Capture the cell that displays the provided text and extract its [X, Y] central coordinate. 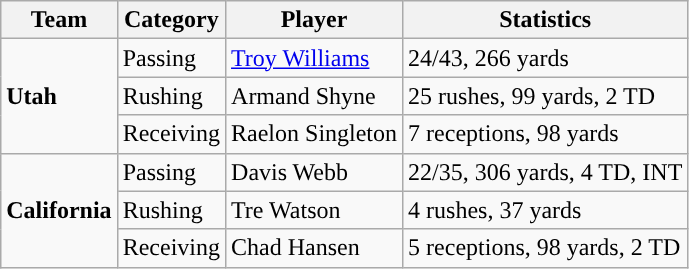
4 rushes, 37 yards [546, 210]
Category [171, 20]
Chad Hansen [314, 248]
Davis Webb [314, 172]
Utah [59, 96]
Armand Shyne [314, 96]
24/43, 266 yards [546, 58]
5 receptions, 98 yards, 2 TD [546, 248]
Raelon Singleton [314, 134]
Statistics [546, 20]
7 receptions, 98 yards [546, 134]
22/35, 306 yards, 4 TD, INT [546, 172]
Troy Williams [314, 58]
25 rushes, 99 yards, 2 TD [546, 96]
Tre Watson [314, 210]
Team [59, 20]
Player [314, 20]
California [59, 210]
